Scan for the cell matching the given text and deliver its (X, Y) coordinate at center. 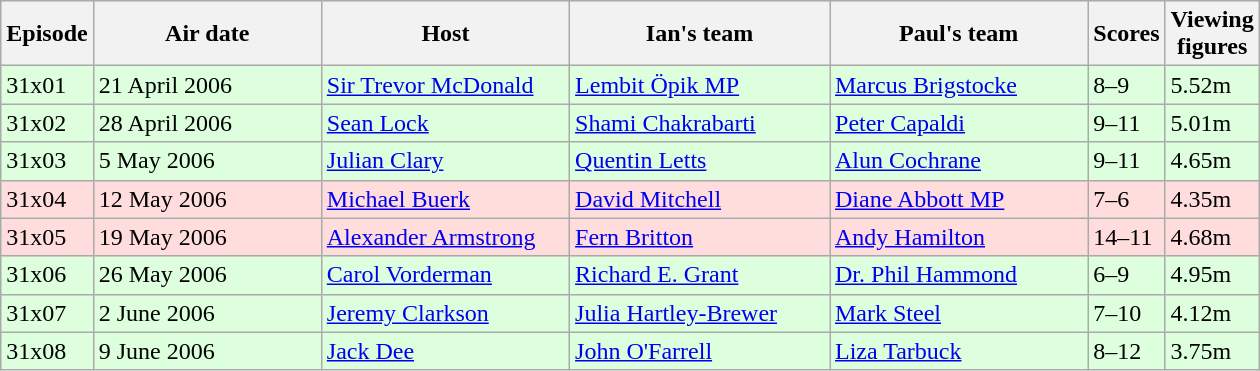
31x03 (47, 161)
Carol Vorderman (445, 275)
Peter Capaldi (959, 123)
Julian Clary (445, 161)
12 May 2006 (207, 199)
4.35m (1212, 199)
31x04 (47, 199)
Richard E. Grant (700, 275)
Julia Hartley-Brewer (700, 313)
Alun Cochrane (959, 161)
Mark Steel (959, 313)
31x06 (47, 275)
Ian's team (700, 34)
Alexander Armstrong (445, 237)
Lembit Öpik MP (700, 85)
Liza Tarbuck (959, 351)
8–9 (1126, 85)
19 May 2006 (207, 237)
8–12 (1126, 351)
4.12m (1212, 313)
Host (445, 34)
Jack Dee (445, 351)
26 May 2006 (207, 275)
2 June 2006 (207, 313)
Scores (1126, 34)
Episode (47, 34)
31x01 (47, 85)
Michael Buerk (445, 199)
4.68m (1212, 237)
5.01m (1212, 123)
31x08 (47, 351)
Andy Hamilton (959, 237)
Jeremy Clarkson (445, 313)
7–6 (1126, 199)
Dr. Phil Hammond (959, 275)
John O'Farrell (700, 351)
6–9 (1126, 275)
4.95m (1212, 275)
14–11 (1126, 237)
9 June 2006 (207, 351)
3.75m (1212, 351)
31x05 (47, 237)
Sean Lock (445, 123)
Diane Abbott MP (959, 199)
Fern Britton (700, 237)
Viewing figures (1212, 34)
Shami Chakrabarti (700, 123)
4.65m (1212, 161)
5 May 2006 (207, 161)
21 April 2006 (207, 85)
31x07 (47, 313)
31x02 (47, 123)
David Mitchell (700, 199)
28 April 2006 (207, 123)
Air date (207, 34)
Quentin Letts (700, 161)
5.52m (1212, 85)
Sir Trevor McDonald (445, 85)
Paul's team (959, 34)
Marcus Brigstocke (959, 85)
7–10 (1126, 313)
